Search for the cell housing the specified text and yield its [X, Y] center coordinate. 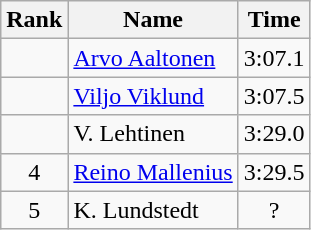
3:29.5 [274, 172]
? [274, 210]
Rank [34, 20]
Viljo Viklund [153, 96]
3:29.0 [274, 134]
4 [34, 172]
K. Lundstedt [153, 210]
3:07.5 [274, 96]
Time [274, 20]
V. Lehtinen [153, 134]
5 [34, 210]
3:07.1 [274, 58]
Name [153, 20]
Arvo Aaltonen [153, 58]
Reino Mallenius [153, 172]
